Search for the cell housing the specified text and yield its (x, y) center coordinate. 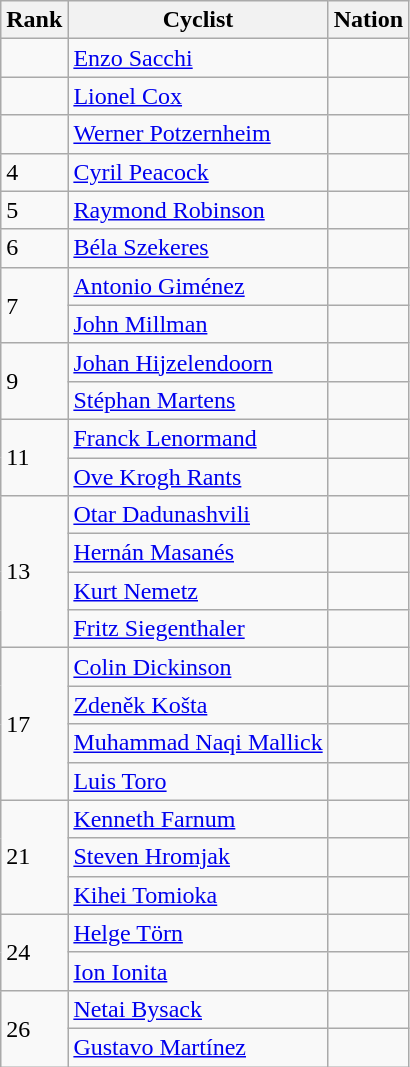
26 (34, 1028)
Kenneth Farnum (198, 819)
Kihei Tomioka (198, 895)
Netai Bysack (198, 1009)
Muhammad Naqi Mallick (198, 743)
6 (34, 248)
Franck Lenormand (198, 438)
Raymond Robinson (198, 210)
24 (34, 952)
21 (34, 857)
Ove Krogh Rants (198, 477)
17 (34, 724)
5 (34, 210)
Steven Hromjak (198, 857)
Zdeněk Košta (198, 705)
Antonio Giménez (198, 286)
9 (34, 381)
Ion Ionita (198, 971)
Stéphan Martens (198, 400)
Béla Szekeres (198, 248)
Fritz Siegenthaler (198, 629)
Luis Toro (198, 781)
Cyril Peacock (198, 172)
4 (34, 172)
Gustavo Martínez (198, 1047)
Rank (34, 20)
Hernán Masanés (198, 553)
Lionel Cox (198, 96)
Enzo Sacchi (198, 58)
John Millman (198, 324)
11 (34, 457)
Kurt Nemetz (198, 591)
Helge Törn (198, 933)
7 (34, 305)
Colin Dickinson (198, 667)
Nation (368, 20)
Johan Hijzelendoorn (198, 362)
13 (34, 572)
Otar Dadunashvili (198, 515)
Cyclist (198, 20)
Werner Potzernheim (198, 134)
